Determine the [X, Y] coordinate at the center of the cell enclosing the given text.  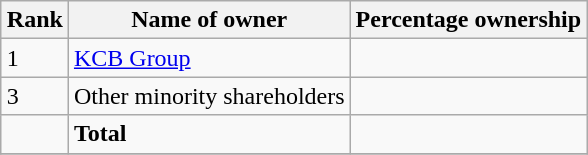
Rank [34, 20]
KCB Group [209, 58]
1 [34, 58]
Total [209, 134]
Other minority shareholders [209, 96]
Name of owner [209, 20]
Percentage ownership [468, 20]
3 [34, 96]
